Return (X, Y) of the center of cell containing provided text 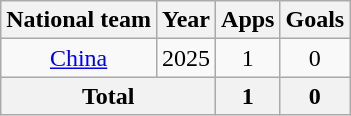
Total (108, 96)
China (79, 58)
Year (186, 20)
2025 (186, 58)
National team (79, 20)
Apps (248, 20)
Goals (315, 20)
